Search for the cell housing the specified text and yield its (x, y) center coordinate. 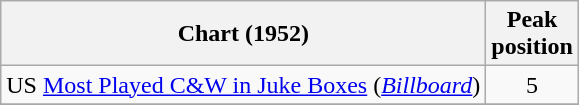
5 (532, 85)
Peakposition (532, 34)
Chart (1952) (244, 34)
US Most Played C&W in Juke Boxes (Billboard) (244, 85)
